Capture the cell that displays the provided text and extract its (X, Y) central coordinate. 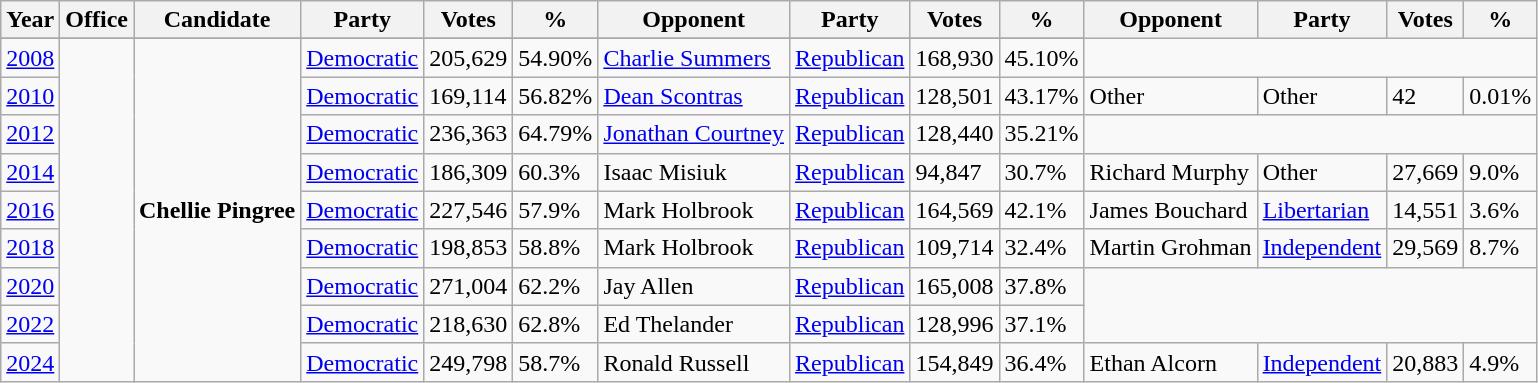
Dean Scontras (694, 96)
8.7% (1500, 248)
45.10% (1042, 58)
James Bouchard (1170, 210)
0.01% (1500, 96)
218,630 (468, 324)
62.2% (556, 286)
Isaac Misiuk (694, 172)
57.9% (556, 210)
Candidate (218, 20)
Office (97, 20)
56.82% (556, 96)
42.1% (1042, 210)
128,501 (954, 96)
30.7% (1042, 172)
4.9% (1500, 362)
42 (1426, 96)
Year (30, 20)
186,309 (468, 172)
271,004 (468, 286)
154,849 (954, 362)
27,669 (1426, 172)
64.79% (556, 134)
169,114 (468, 96)
Ed Thelander (694, 324)
32.4% (1042, 248)
54.90% (556, 58)
62.8% (556, 324)
165,008 (954, 286)
60.3% (556, 172)
2020 (30, 286)
37.8% (1042, 286)
249,798 (468, 362)
2024 (30, 362)
2022 (30, 324)
29,569 (1426, 248)
2010 (30, 96)
43.17% (1042, 96)
236,363 (468, 134)
9.0% (1500, 172)
227,546 (468, 210)
14,551 (1426, 210)
Chellie Pingree (218, 210)
2008 (30, 58)
164,569 (954, 210)
168,930 (954, 58)
128,996 (954, 324)
Ronald Russell (694, 362)
20,883 (1426, 362)
58.8% (556, 248)
58.7% (556, 362)
35.21% (1042, 134)
94,847 (954, 172)
3.6% (1500, 210)
Jay Allen (694, 286)
205,629 (468, 58)
2014 (30, 172)
Charlie Summers (694, 58)
128,440 (954, 134)
2018 (30, 248)
198,853 (468, 248)
36.4% (1042, 362)
37.1% (1042, 324)
109,714 (954, 248)
2012 (30, 134)
Richard Murphy (1170, 172)
Martin Grohman (1170, 248)
Ethan Alcorn (1170, 362)
Jonathan Courtney (694, 134)
Libertarian (1322, 210)
2016 (30, 210)
